Locate the cell with the specified text and output its [x, y] center coordinate. 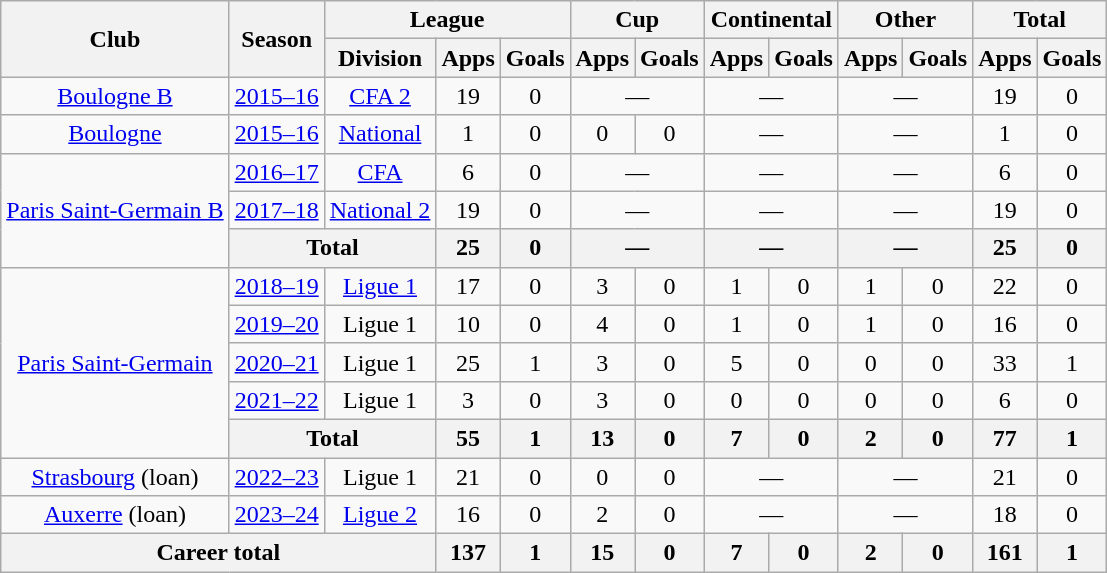
Other [905, 20]
137 [468, 553]
Boulogne [115, 134]
22 [1005, 286]
CFA [380, 172]
Continental [771, 20]
18 [1005, 515]
4 [602, 324]
Paris Saint-Germain B [115, 210]
National 2 [380, 210]
161 [1005, 553]
2017–18 [276, 210]
2023–24 [276, 515]
17 [468, 286]
2022–23 [276, 477]
13 [602, 438]
Club [115, 39]
Season [276, 39]
National [380, 134]
2020–21 [276, 362]
Paris Saint-Germain [115, 362]
2021–22 [276, 400]
10 [468, 324]
2019–20 [276, 324]
Strasbourg (loan) [115, 477]
2018–19 [276, 286]
Ligue 2 [380, 515]
2016–17 [276, 172]
Auxerre (loan) [115, 515]
15 [602, 553]
55 [468, 438]
Boulogne B [115, 96]
Division [380, 58]
33 [1005, 362]
CFA 2 [380, 96]
Career total [218, 553]
5 [736, 362]
Cup [637, 20]
League [447, 20]
77 [1005, 438]
